Provide the [x, y] coordinate of the cell's center where the given text is located.  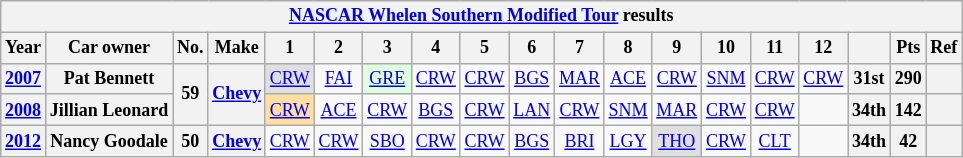
10 [726, 48]
9 [677, 48]
FAI [338, 78]
2012 [24, 140]
4 [436, 48]
Make [237, 48]
142 [908, 110]
Nancy Goodale [108, 140]
50 [190, 140]
7 [580, 48]
2008 [24, 110]
3 [388, 48]
CLT [774, 140]
NASCAR Whelen Southern Modified Tour results [482, 16]
6 [532, 48]
31st [870, 78]
Jillian Leonard [108, 110]
Car owner [108, 48]
42 [908, 140]
Year [24, 48]
8 [628, 48]
THO [677, 140]
Pat Bennett [108, 78]
59 [190, 94]
BRI [580, 140]
2007 [24, 78]
LGY [628, 140]
Pts [908, 48]
No. [190, 48]
Ref [944, 48]
12 [824, 48]
1 [290, 48]
LAN [532, 110]
2 [338, 48]
11 [774, 48]
290 [908, 78]
5 [484, 48]
GRE [388, 78]
SBO [388, 140]
